Determine the [x, y] coordinate at the center of the cell enclosing the given text.  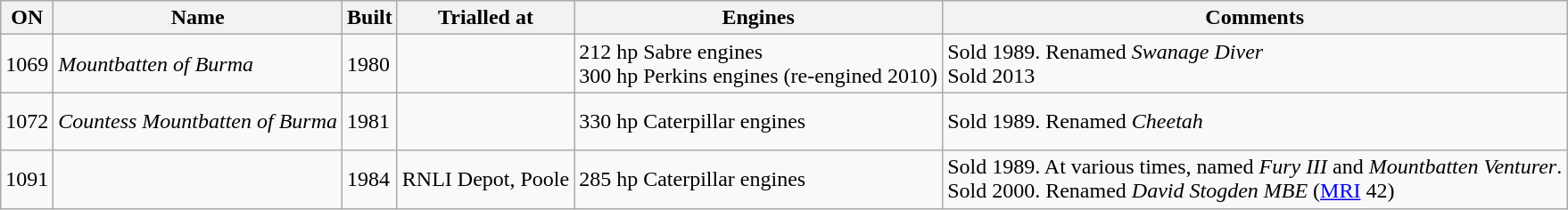
1069 [27, 64]
Sold 1989. Renamed Swanage DiverSold 2013 [1255, 64]
Sold 1989. Renamed Cheetah [1255, 121]
Comments [1255, 18]
Engines [758, 18]
Sold 1989. At various times, named Fury III and Mountbatten Venturer.Sold 2000. Renamed David Stogden MBE (MRI 42) [1255, 180]
1981 [370, 121]
1980 [370, 64]
Trialled at [485, 18]
1072 [27, 121]
Countess Mountbatten of Burma [198, 121]
Built [370, 18]
Mountbatten of Burma [198, 64]
212 hp Sabre engines300 hp Perkins engines (re-engined 2010) [758, 64]
285 hp Caterpillar engines [758, 180]
ON [27, 18]
1091 [27, 180]
330 hp Caterpillar engines [758, 121]
Name [198, 18]
RNLI Depot, Poole [485, 180]
1984 [370, 180]
